From the cell containing the given text, extract its center point as (X, Y) coordinate. 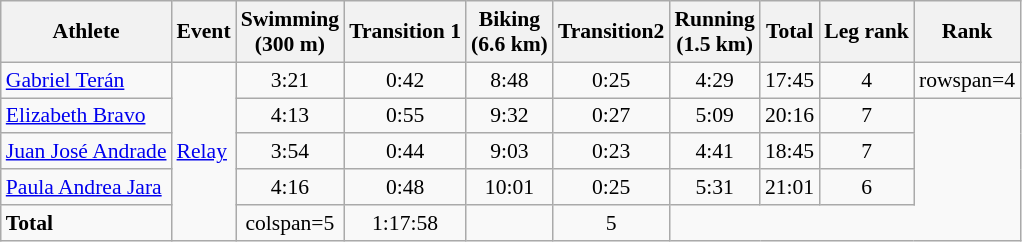
8:48 (510, 80)
3:54 (290, 152)
18:45 (790, 152)
5:09 (714, 116)
4:29 (714, 80)
Swimming(300 m) (290, 32)
Athlete (86, 32)
Event (204, 32)
21:01 (790, 187)
Rank (967, 32)
Elizabeth Bravo (86, 116)
20:16 (790, 116)
Gabriel Terán (86, 80)
4 (866, 80)
5 (611, 223)
0:27 (611, 116)
6 (866, 187)
5:31 (714, 187)
Leg rank (866, 32)
colspan=5 (290, 223)
0:48 (405, 187)
10:01 (510, 187)
0:23 (611, 152)
4:41 (714, 152)
4:13 (290, 116)
4:16 (290, 187)
1:17:58 (405, 223)
9:32 (510, 116)
Relay (204, 151)
Paula Andrea Jara (86, 187)
Transition2 (611, 32)
Juan José Andrade (86, 152)
17:45 (790, 80)
0:44 (405, 152)
3:21 (290, 80)
0:42 (405, 80)
Running(1.5 km) (714, 32)
Transition 1 (405, 32)
9:03 (510, 152)
Biking(6.6 km) (510, 32)
0:55 (405, 116)
rowspan=4 (967, 80)
